Capture the cell that displays the provided text and extract its [x, y] central coordinate. 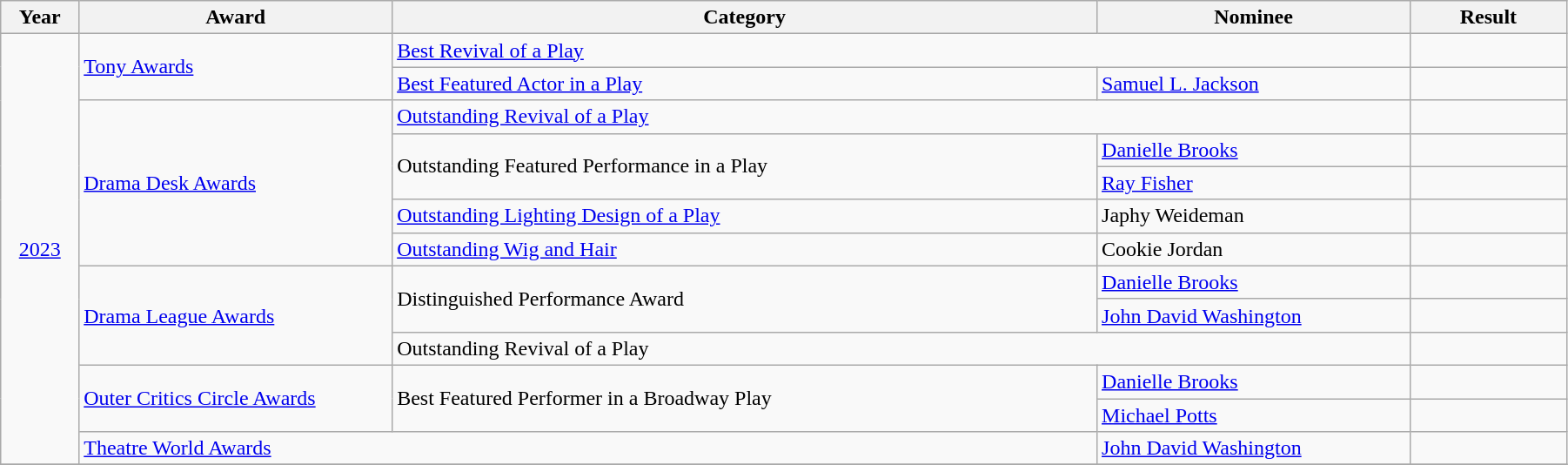
Year [40, 17]
Tony Awards [236, 67]
Michael Potts [1254, 415]
Best Featured Actor in a Play [745, 84]
Japhy Weideman [1254, 216]
Result [1488, 17]
Samuel L. Jackson [1254, 84]
Drama Desk Awards [236, 183]
Outstanding Featured Performance in a Play [745, 166]
Cookie Jordan [1254, 249]
Award [236, 17]
Theatre World Awards [588, 448]
Nominee [1254, 17]
Drama League Awards [236, 315]
Best Revival of a Play [901, 51]
Category [745, 17]
2023 [40, 249]
Best Featured Performer in a Broadway Play [745, 398]
Outstanding Lighting Design of a Play [745, 216]
Distinguished Performance Award [745, 299]
Ray Fisher [1254, 183]
Outer Critics Circle Awards [236, 398]
Outstanding Wig and Hair [745, 249]
